For the text-containing cell, return its midpoint in [X, Y] coordinate format. 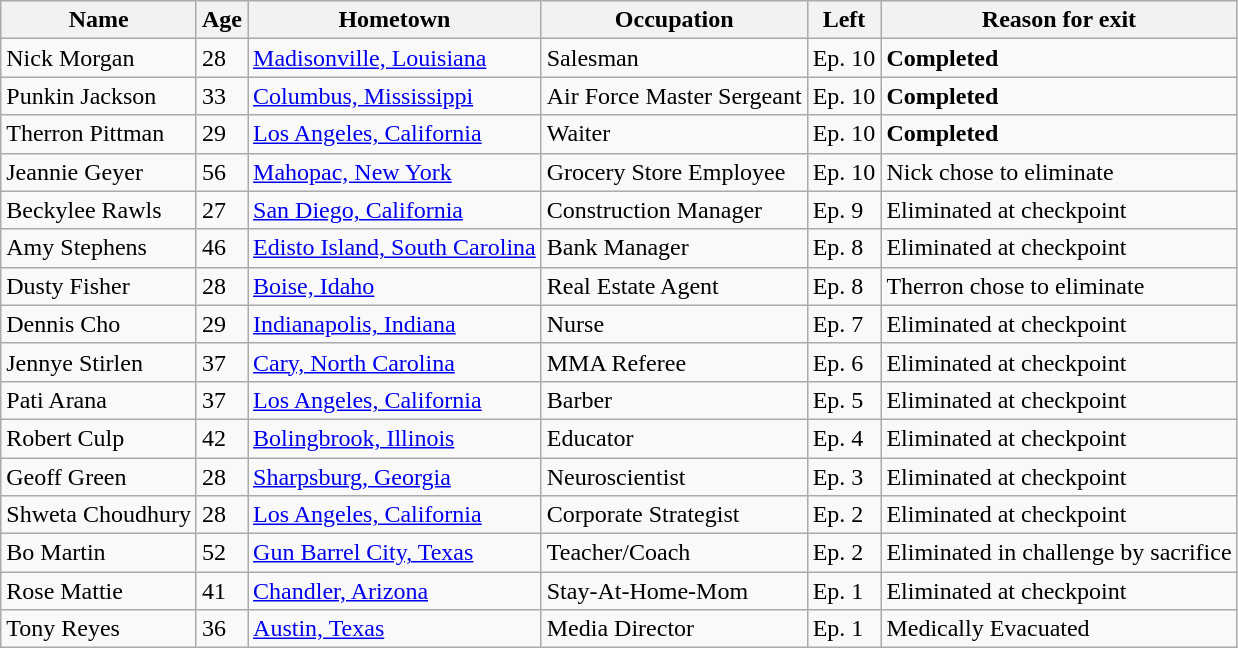
Ep. 7 [844, 324]
27 [222, 210]
Amy Stephens [99, 248]
Rose Mattie [99, 591]
Punkin Jackson [99, 96]
Waiter [674, 134]
Indianapolis, Indiana [395, 324]
Age [222, 20]
Ep. 6 [844, 362]
Robert Culp [99, 438]
56 [222, 172]
Salesman [674, 58]
Nurse [674, 324]
52 [222, 553]
Chandler, Arizona [395, 591]
Media Director [674, 629]
Shweta Choudhury [99, 515]
Gun Barrel City, Texas [395, 553]
36 [222, 629]
Therron chose to eliminate [1059, 286]
Edisto Island, South Carolina [395, 248]
Left [844, 20]
Name [99, 20]
Reason for exit [1059, 20]
Ep. 4 [844, 438]
Bank Manager [674, 248]
Sharpsburg, Georgia [395, 477]
Therron Pittman [99, 134]
Nick chose to eliminate [1059, 172]
Ep. 3 [844, 477]
Corporate Strategist [674, 515]
Nick Morgan [99, 58]
Neuroscientist [674, 477]
Construction Manager [674, 210]
Bo Martin [99, 553]
Tony Reyes [99, 629]
Ep. 9 [844, 210]
33 [222, 96]
Dennis Cho [99, 324]
Hometown [395, 20]
Mahopac, New York [395, 172]
41 [222, 591]
Grocery Store Employee [674, 172]
Madisonville, Louisiana [395, 58]
Bolingbrook, Illinois [395, 438]
Occupation [674, 20]
Boise, Idaho [395, 286]
Columbus, Mississippi [395, 96]
Jennye Stirlen [99, 362]
San Diego, California [395, 210]
Teacher/Coach [674, 553]
Eliminated in challenge by sacrifice [1059, 553]
Austin, Texas [395, 629]
Pati Arana [99, 400]
Stay-At-Home-Mom [674, 591]
Air Force Master Sergeant [674, 96]
Real Estate Agent [674, 286]
Ep. 5 [844, 400]
Medically Evacuated [1059, 629]
42 [222, 438]
46 [222, 248]
MMA Referee [674, 362]
Jeannie Geyer [99, 172]
Educator [674, 438]
Geoff Green [99, 477]
Dusty Fisher [99, 286]
Barber [674, 400]
Cary, North Carolina [395, 362]
Beckylee Rawls [99, 210]
